Capture the cell that displays the provided text and extract its [X, Y] central coordinate. 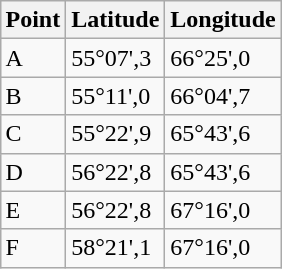
66°04',7 [223, 96]
66°25',0 [223, 58]
58°21',1 [116, 248]
B [33, 96]
A [33, 58]
F [33, 248]
D [33, 172]
Latitude [116, 20]
E [33, 210]
55°07',3 [116, 58]
55°11',0 [116, 96]
Longitude [223, 20]
Point [33, 20]
C [33, 134]
55°22',9 [116, 134]
